Determine the [X, Y] coordinate at the center of the cell enclosing the given text.  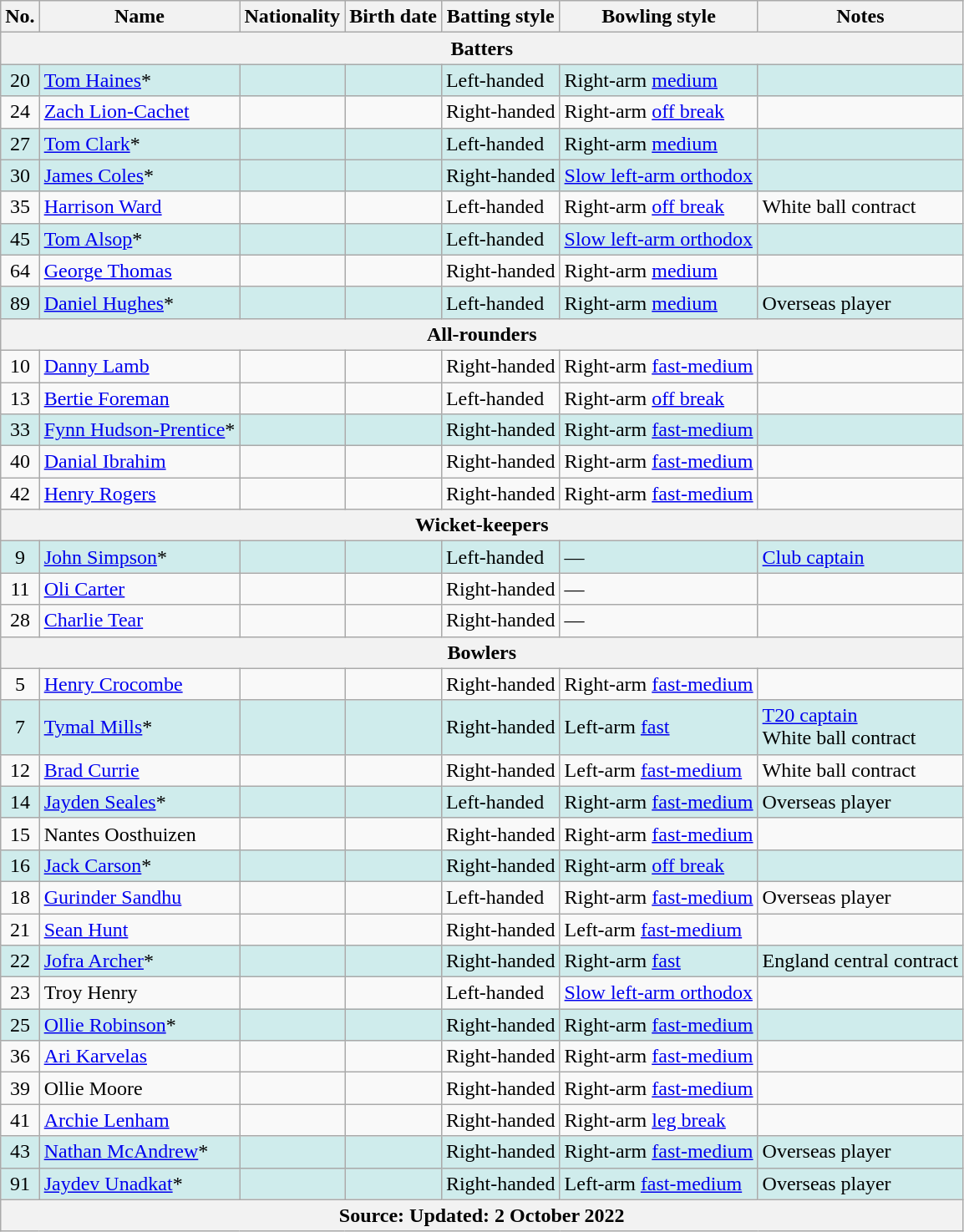
Bowling style [658, 17]
Bowlers [482, 652]
Ari Karvelas [140, 1057]
11 [20, 589]
Wicket-keepers [482, 525]
No. [20, 17]
Club captain [860, 557]
41 [20, 1120]
Tymal Mills* [140, 727]
Birth date [393, 17]
Henry Crocombe [140, 684]
Jofra Archer* [140, 961]
10 [20, 366]
Tom Alsop* [140, 239]
89 [20, 302]
42 [20, 494]
Source: Updated: 2 October 2022 [482, 1215]
Jaydev Unadkat* [140, 1184]
All-rounders [482, 334]
43 [20, 1152]
Oli Carter [140, 589]
18 [20, 897]
Batting style [500, 17]
64 [20, 271]
Right-arm fast [658, 961]
Tom Clark* [140, 144]
Ollie Robinson* [140, 1025]
Danny Lamb [140, 366]
39 [20, 1088]
30 [20, 175]
Nationality [292, 17]
Jack Carson* [140, 865]
Name [140, 17]
Daniel Hughes* [140, 302]
91 [20, 1184]
Left-arm fast [658, 727]
Right-arm leg break [658, 1120]
Gurinder Sandhu [140, 897]
13 [20, 398]
14 [20, 802]
Batters [482, 48]
15 [20, 834]
45 [20, 239]
Bertie Foreman [140, 398]
20 [20, 80]
21 [20, 930]
33 [20, 430]
Archie Lenham [140, 1120]
Fynn Hudson-Prentice* [140, 430]
Nathan McAndrew* [140, 1152]
16 [20, 865]
25 [20, 1025]
England central contract [860, 961]
Notes [860, 17]
Henry Rogers [140, 494]
Jayden Seales* [140, 802]
Danial Ibrahim [140, 462]
Charlie Tear [140, 621]
35 [20, 207]
Sean Hunt [140, 930]
27 [20, 144]
28 [20, 621]
Ollie Moore [140, 1088]
T20 captainWhite ball contract [860, 727]
22 [20, 961]
George Thomas [140, 271]
Troy Henry [140, 993]
23 [20, 993]
Zach Lion-Cachet [140, 112]
7 [20, 727]
40 [20, 462]
James Coles* [140, 175]
Brad Currie [140, 770]
24 [20, 112]
36 [20, 1057]
12 [20, 770]
Nantes Oosthuizen [140, 834]
Tom Haines* [140, 80]
5 [20, 684]
John Simpson* [140, 557]
Harrison Ward [140, 207]
9 [20, 557]
